Output the [X, Y] coordinate of the center of the cell containing the given text.  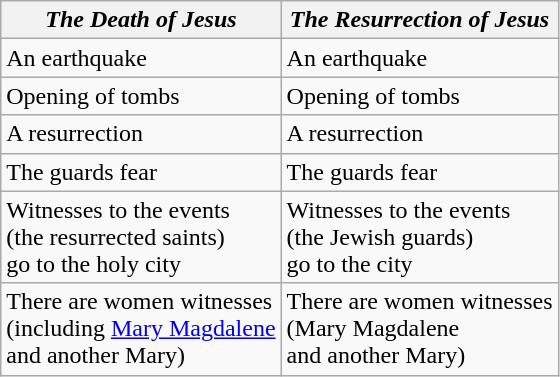
Witnesses to the events(the Jewish guards)go to the city [420, 237]
There are women witnesses(including Mary Magdaleneand another Mary) [141, 329]
There are women witnesses(Mary Magdaleneand another Mary) [420, 329]
The Resurrection of Jesus [420, 20]
The Death of Jesus [141, 20]
Witnesses to the events(the resurrected saints)go to the holy city [141, 237]
